Scan for the cell matching the given text and deliver its [X, Y] coordinate at center. 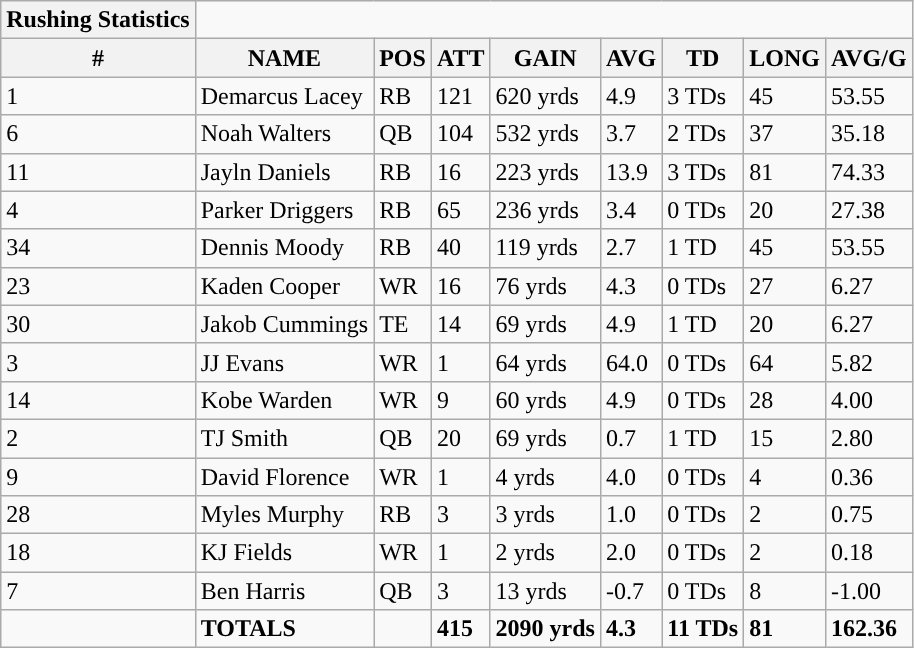
11 [98, 172]
0.36 [868, 477]
18 [98, 553]
0.75 [868, 515]
AVG/G [868, 58]
121 [460, 96]
1.0 [630, 515]
74.33 [868, 172]
4.00 [868, 400]
2 TDs [703, 134]
223 yrds [545, 172]
-1.00 [868, 591]
15 [785, 438]
0.7 [630, 438]
5.82 [868, 362]
64 [785, 362]
40 [460, 248]
532 yrds [545, 134]
236 yrds [545, 210]
2.7 [630, 248]
TD [703, 58]
27 [785, 286]
NAME [284, 58]
11 TDs [703, 629]
60 yrds [545, 400]
4.0 [630, 477]
620 yrds [545, 96]
64.0 [630, 362]
64 yrds [545, 362]
13 yrds [545, 591]
65 [460, 210]
0.18 [868, 553]
Myles Murphy [284, 515]
6 [98, 134]
Kobe Warden [284, 400]
2.0 [630, 553]
Noah Walters [284, 134]
4 yrds [545, 477]
27.38 [868, 210]
119 yrds [545, 248]
ATT [460, 58]
3 yrds [545, 515]
104 [460, 134]
3.7 [630, 134]
David Florence [284, 477]
KJ Fields [284, 553]
POS [403, 58]
Ben Harris [284, 591]
35.18 [868, 134]
37 [785, 134]
162.36 [868, 629]
Jakob Cummings [284, 324]
2090 yrds [545, 629]
23 [98, 286]
2.80 [868, 438]
Kaden Cooper [284, 286]
TOTALS [284, 629]
2 yrds [545, 553]
Demarcus Lacey [284, 96]
# [98, 58]
34 [98, 248]
Rushing Statistics [98, 20]
3.4 [630, 210]
13.9 [630, 172]
JJ Evans [284, 362]
415 [460, 629]
Jayln Daniels [284, 172]
LONG [785, 58]
AVG [630, 58]
GAIN [545, 58]
TJ Smith [284, 438]
Parker Driggers [284, 210]
8 [785, 591]
7 [98, 591]
76 yrds [545, 286]
TE [403, 324]
30 [98, 324]
-0.7 [630, 591]
Dennis Moody [284, 248]
